Locate the cell with the specified text and output its (x, y) center coordinate. 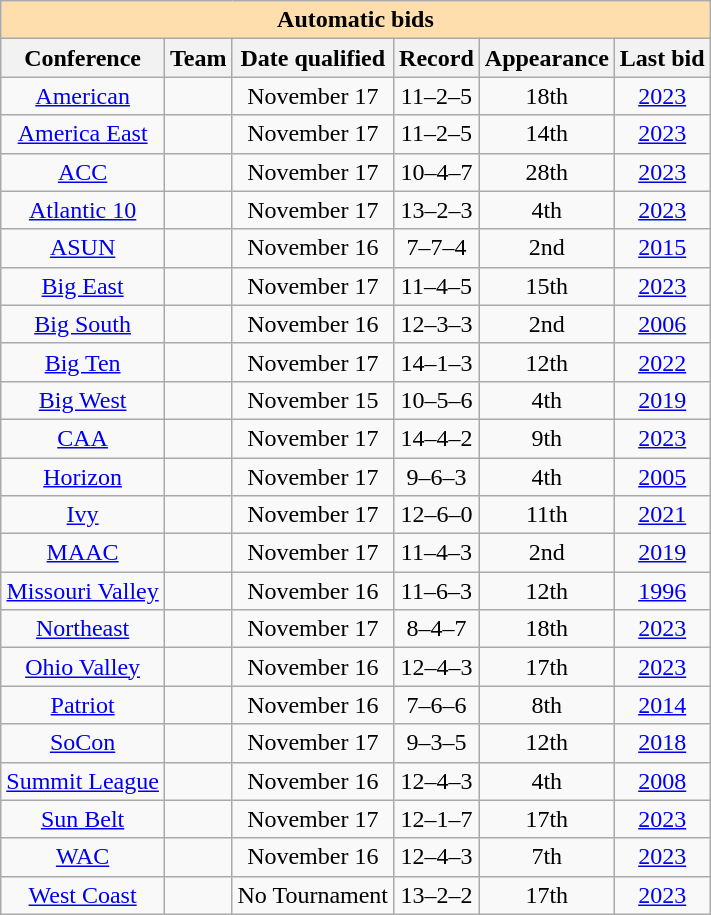
14th (546, 134)
8–4–7 (437, 629)
2021 (662, 515)
2008 (662, 781)
Big South (83, 324)
7–7–4 (437, 248)
Big Ten (83, 362)
2005 (662, 477)
Automatic bids (356, 20)
American (83, 96)
12–6–0 (437, 515)
28th (546, 172)
Ivy (83, 515)
12–3–3 (437, 324)
SoCon (83, 743)
Big East (83, 286)
CAA (83, 438)
7–6–6 (437, 705)
2014 (662, 705)
Summit League (83, 781)
Sun Belt (83, 819)
ASUN (83, 248)
Record (437, 58)
9–3–5 (437, 743)
Last bid (662, 58)
11–4–3 (437, 553)
11–6–3 (437, 591)
2022 (662, 362)
America East (83, 134)
ACC (83, 172)
2018 (662, 743)
15th (546, 286)
Appearance (546, 58)
Date qualified (313, 58)
10–5–6 (437, 400)
Missouri Valley (83, 591)
2015 (662, 248)
Conference (83, 58)
11th (546, 515)
12–1–7 (437, 819)
8th (546, 705)
13–2–3 (437, 210)
Big West (83, 400)
Ohio Valley (83, 667)
November 15 (313, 400)
14–1–3 (437, 362)
9th (546, 438)
11–4–5 (437, 286)
Horizon (83, 477)
Patriot (83, 705)
7th (546, 857)
No Tournament (313, 895)
Atlantic 10 (83, 210)
2006 (662, 324)
Team (198, 58)
10–4–7 (437, 172)
9–6–3 (437, 477)
WAC (83, 857)
13–2–2 (437, 895)
14–4–2 (437, 438)
1996 (662, 591)
West Coast (83, 895)
MAAC (83, 553)
Northeast (83, 629)
